Determine the (X, Y) coordinate at the center of the cell enclosing the given text.  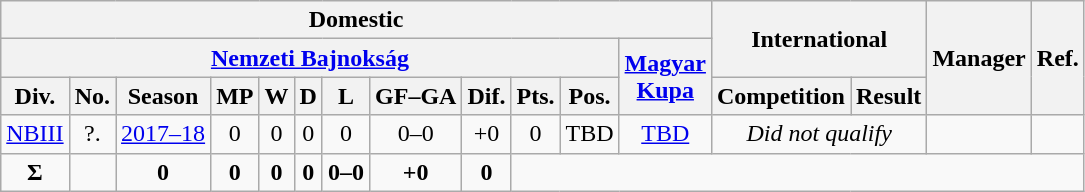
Competition (780, 96)
D (308, 96)
2017–18 (164, 134)
NBIII (35, 134)
Manager (979, 58)
Nemzeti Bajnokság (310, 58)
Dif. (486, 96)
MP (235, 96)
?. (92, 134)
Domestic (356, 20)
GF–GA (416, 96)
No. (92, 96)
International (818, 39)
Pos. (590, 96)
Ref. (1058, 58)
Pts. (536, 96)
Season (164, 96)
Div. (35, 96)
Σ (35, 172)
Did not qualify (818, 134)
L (346, 96)
MagyarKupa (665, 77)
W (276, 96)
Result (888, 96)
